Detect which cell encompasses the target text, then output its [X, Y] center coordinate. 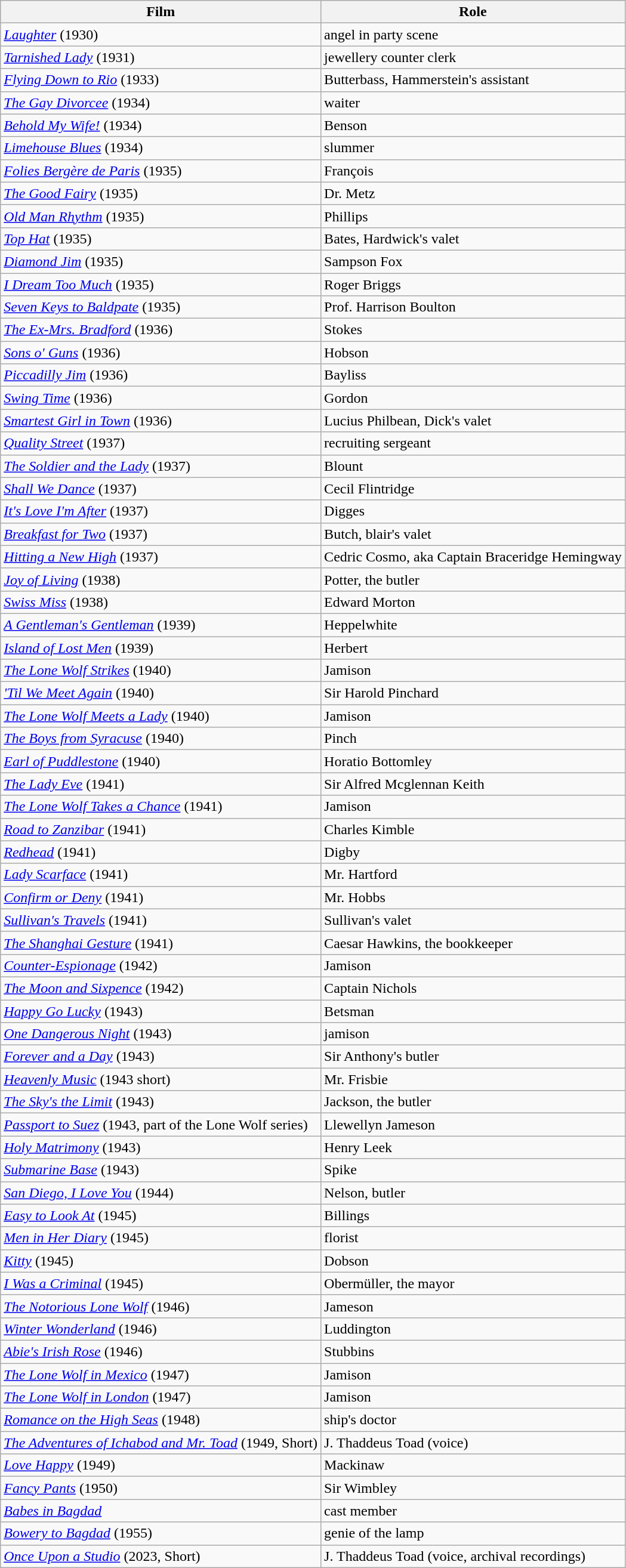
Edward Morton [473, 602]
Road to Zanzibar (1941) [161, 829]
The Lone Wolf Takes a Chance (1941) [161, 807]
Mr. Hartford [473, 875]
Heavenly Music (1943 short) [161, 1079]
Bates, Hardwick's valet [473, 239]
Butterbass, Hammerstein's assistant [473, 80]
Once Upon a Studio (2023, Short) [161, 1556]
Shall We Dance (1937) [161, 489]
The Lone Wolf in Mexico (1947) [161, 1374]
Quality Street (1937) [161, 443]
Mr. Frisbie [473, 1079]
Old Man Rhythm (1935) [161, 216]
Captain Nichols [473, 988]
Luddington [473, 1329]
Piccadilly Jim (1936) [161, 375]
Charles Kimble [473, 829]
Fancy Pants (1950) [161, 1488]
Benson [473, 125]
One Dangerous Night (1943) [161, 1034]
Sampson Fox [473, 261]
Mr. Hobbs [473, 897]
Counter-Espionage (1942) [161, 965]
jewellery counter clerk [473, 57]
Billings [473, 1215]
Dobson [473, 1261]
Film [161, 12]
Mackinaw [473, 1465]
Behold My Wife! (1934) [161, 125]
genie of the lamp [473, 1533]
Laughter (1930) [161, 35]
I Dream Too Much (1935) [161, 285]
Lady Scarface (1941) [161, 875]
Joy of Living (1938) [161, 579]
Swiss Miss (1938) [161, 602]
The Lone Wolf Meets a Lady (1940) [161, 716]
Roger Briggs [473, 285]
The Shanghai Gesture (1941) [161, 943]
'Til We Meet Again (1940) [161, 693]
angel in party scene [473, 35]
A Gentleman's Gentleman (1939) [161, 625]
Jameson [473, 1306]
Stubbins [473, 1351]
Horatio Bottomley [473, 761]
Pinch [473, 739]
Heppelwhite [473, 625]
Jackson, the butler [473, 1102]
François [473, 171]
Happy Go Lucky (1943) [161, 1011]
The Ex-Mrs. Bradford (1936) [161, 330]
Holy Matrimony (1943) [161, 1147]
Men in Her Diary (1945) [161, 1238]
ship's doctor [473, 1420]
recruiting sergeant [473, 443]
Caesar Hawkins, the bookkeeper [473, 943]
Smartest Girl in Town (1936) [161, 421]
Passport to Suez (1943, part of the Lone Wolf series) [161, 1125]
Obermüller, the mayor [473, 1283]
Sir Anthony's butler [473, 1057]
Bayliss [473, 375]
Redhead (1941) [161, 852]
Sons o' Guns (1936) [161, 353]
The Lone Wolf in London (1947) [161, 1397]
Potter, the butler [473, 579]
The Boys from Syracuse (1940) [161, 739]
Folies Bergère de Paris (1935) [161, 171]
Swing Time (1936) [161, 398]
San Diego, I Love You (1944) [161, 1193]
Spike [473, 1170]
The Soldier and the Lady (1937) [161, 466]
Sullivan's valet [473, 920]
The Sky's the Limit (1943) [161, 1102]
Llewellyn Jameson [473, 1125]
The Gay Divorcee (1934) [161, 103]
cast member [473, 1511]
waiter [473, 103]
Blount [473, 466]
Gordon [473, 398]
Easy to Look At (1945) [161, 1215]
J. Thaddeus Toad (voice, archival recordings) [473, 1556]
florist [473, 1238]
Digby [473, 852]
Stokes [473, 330]
Hobson [473, 353]
Submarine Base (1943) [161, 1170]
Abie's Irish Rose (1946) [161, 1351]
Role [473, 12]
The Good Fairy (1935) [161, 193]
Diamond Jim (1935) [161, 261]
slummer [473, 148]
The Lone Wolf Strikes (1940) [161, 671]
Love Happy (1949) [161, 1465]
The Moon and Sixpence (1942) [161, 988]
J. Thaddeus Toad (voice) [473, 1443]
Flying Down to Rio (1933) [161, 80]
Butch, blair's valet [473, 534]
Sir Alfred Mcglennan Keith [473, 784]
Seven Keys to Baldpate (1935) [161, 307]
Winter Wonderland (1946) [161, 1329]
Hitting a New High (1937) [161, 557]
Top Hat (1935) [161, 239]
Lucius Philbean, Dick's valet [473, 421]
Henry Leek [473, 1147]
Nelson, butler [473, 1193]
Breakfast for Two (1937) [161, 534]
Confirm or Deny (1941) [161, 897]
Kitty (1945) [161, 1261]
Digges [473, 511]
The Notorious Lone Wolf (1946) [161, 1306]
Prof. Harrison Boulton [473, 307]
The Lady Eve (1941) [161, 784]
Babes in Bagdad [161, 1511]
Forever and a Day (1943) [161, 1057]
Limehouse Blues (1934) [161, 148]
Earl of Puddlestone (1940) [161, 761]
Romance on the High Seas (1948) [161, 1420]
Sullivan's Travels (1941) [161, 920]
I Was a Criminal (1945) [161, 1283]
It's Love I'm After (1937) [161, 511]
Dr. Metz [473, 193]
Herbert [473, 647]
Tarnished Lady (1931) [161, 57]
The Adventures of Ichabod and Mr. Toad (1949, Short) [161, 1443]
Island of Lost Men (1939) [161, 647]
Sir Wimbley [473, 1488]
Cedric Cosmo, aka Captain Braceridge Hemingway [473, 557]
Bowery to Bagdad (1955) [161, 1533]
Phillips [473, 216]
jamison [473, 1034]
Cecil Flintridge [473, 489]
Betsman [473, 1011]
Sir Harold Pinchard [473, 693]
